Capture the cell that displays the provided text and extract its (x, y) central coordinate. 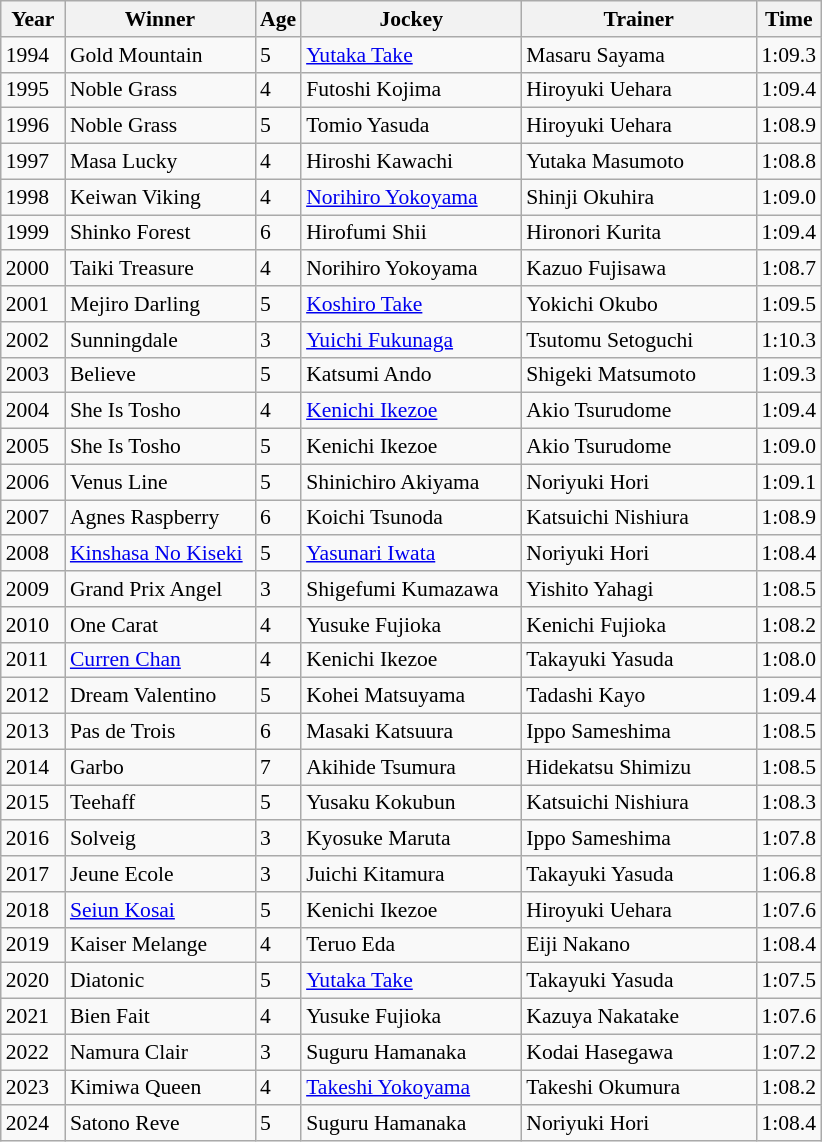
Futoshi Kojima (411, 90)
Shigefumi Kumazawa (411, 589)
Mejiro Darling (160, 304)
2015 (33, 803)
Winner (160, 19)
Yusaku Kokubun (411, 803)
1999 (33, 233)
Hirofumi Shii (411, 233)
1995 (33, 90)
2007 (33, 518)
1:07.5 (788, 981)
Yokichi Okubo (638, 304)
2022 (33, 1052)
1:10.3 (788, 340)
Yuichi Fukunaga (411, 340)
Akihide Tsumura (411, 767)
Gold Mountain (160, 55)
2012 (33, 696)
Taiki Treasure (160, 269)
2005 (33, 447)
Jockey (411, 19)
Kazuo Fujisawa (638, 269)
Shinko Forest (160, 233)
Grand Prix Angel (160, 589)
2021 (33, 1017)
Kodai Hasegawa (638, 1052)
Eiji Nakano (638, 945)
Tomio Yasuda (411, 126)
1994 (33, 55)
Yishito Yahagi (638, 589)
2018 (33, 910)
2006 (33, 482)
1:09.1 (788, 482)
Masa Lucky (160, 162)
Kyosuke Maruta (411, 839)
2016 (33, 839)
7 (278, 767)
Age (278, 19)
Seiun Kosai (160, 910)
Namura Clair (160, 1052)
2003 (33, 375)
Shigeki Matsumoto (638, 375)
Pas de Trois (160, 732)
Dream Valentino (160, 696)
Satono Reve (160, 1124)
Hironori Kurita (638, 233)
1:09.5 (788, 304)
Shinji Okuhira (638, 197)
Jeune Ecole (160, 874)
2002 (33, 340)
2024 (33, 1124)
1:07.2 (788, 1052)
Kinshasa No Kiseki (160, 554)
Diatonic (160, 981)
1996 (33, 126)
Koshiro Take (411, 304)
Juichi Kitamura (411, 874)
Believe (160, 375)
Yutaka Masumoto (638, 162)
Shinichiro Akiyama (411, 482)
1:08.0 (788, 660)
Sunningdale (160, 340)
2017 (33, 874)
Kohei Matsuyama (411, 696)
Tsutomu Setoguchi (638, 340)
2013 (33, 732)
Teehaff (160, 803)
1:07.8 (788, 839)
Kaiser Melange (160, 945)
Venus Line (160, 482)
1998 (33, 197)
Katsumi Ando (411, 375)
2010 (33, 625)
Takeshi Okumura (638, 1088)
2011 (33, 660)
Masaru Sayama (638, 55)
Garbo (160, 767)
1:06.8 (788, 874)
Koichi Tsunoda (411, 518)
Keiwan Viking (160, 197)
2000 (33, 269)
2004 (33, 411)
2014 (33, 767)
1:08.7 (788, 269)
Kazuya Nakatake (638, 1017)
Teruo Eda (411, 945)
2008 (33, 554)
2020 (33, 981)
2019 (33, 945)
One Carat (160, 625)
1997 (33, 162)
Trainer (638, 19)
Hidekatsu Shimizu (638, 767)
2009 (33, 589)
Hiroshi Kawachi (411, 162)
Bien Fait (160, 1017)
1:08.8 (788, 162)
Tadashi Kayo (638, 696)
Kimiwa Queen (160, 1088)
Solveig (160, 839)
1:08.3 (788, 803)
Takeshi Yokoyama (411, 1088)
Kenichi Fujioka (638, 625)
Time (788, 19)
Curren Chan (160, 660)
Masaki Katsuura (411, 732)
2001 (33, 304)
2023 (33, 1088)
Yasunari Iwata (411, 554)
Agnes Raspberry (160, 518)
Year (33, 19)
